For the text-containing cell, return its midpoint in (x, y) coordinate format. 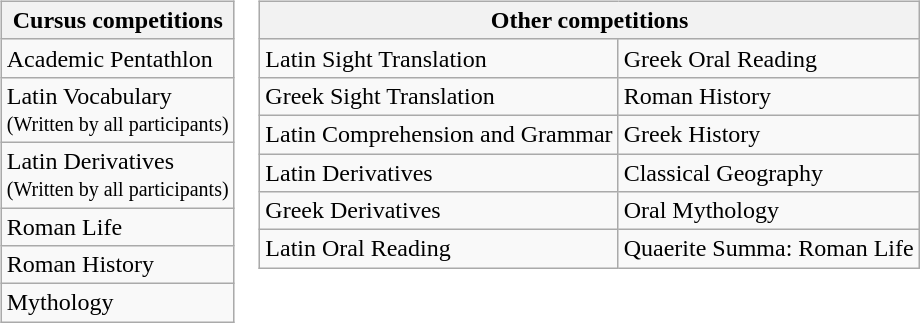
Latin Derivatives (439, 173)
Latin Sight Translation (439, 58)
Latin Comprehension and Grammar (439, 134)
Latin Oral Reading (439, 249)
Latin Derivatives(Written by all participants) (118, 174)
Cursus competitions (118, 20)
Greek Sight Translation (439, 96)
Mythology (118, 303)
Academic Pentathlon (118, 58)
Greek Derivatives (439, 211)
Greek Oral Reading (768, 58)
Other competitions (590, 20)
Classical Geography (768, 173)
Quaerite Summa: Roman Life (768, 249)
Roman Life (118, 227)
Greek History (768, 134)
Oral Mythology (768, 211)
Latin Vocabulary(Written by all participants) (118, 110)
